Search for the cell housing the specified text and yield its [X, Y] center coordinate. 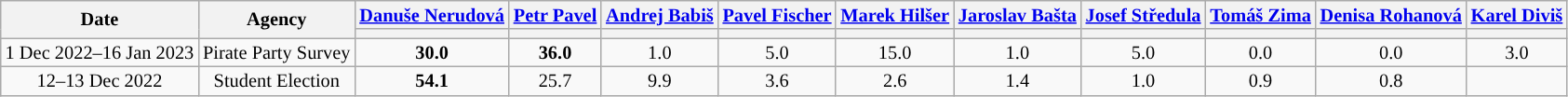
1.4 [1018, 80]
3.6 [778, 80]
36.0 [555, 52]
Pavel Fischer [778, 15]
25.7 [555, 80]
Tomáš Zima [1260, 15]
Denisa Rohanová [1391, 15]
12–13 Dec 2022 [100, 80]
54.1 [432, 80]
Andrej Babiš [659, 15]
2.6 [895, 80]
0.8 [1391, 80]
9.9 [659, 80]
Marek Hilšer [895, 15]
Agency [276, 19]
15.0 [895, 52]
Student Election [276, 80]
Jaroslav Bašta [1018, 15]
Josef Středula [1144, 15]
Date [100, 19]
1 Dec 2022–16 Jan 2023 [100, 52]
30.0 [432, 52]
Danuše Nerudová [432, 15]
0.9 [1260, 80]
Pirate Party Survey [276, 52]
Karel Diviš [1517, 15]
Petr Pavel [555, 15]
3.0 [1517, 52]
